Scan for the cell matching the given text and deliver its (X, Y) coordinate at center. 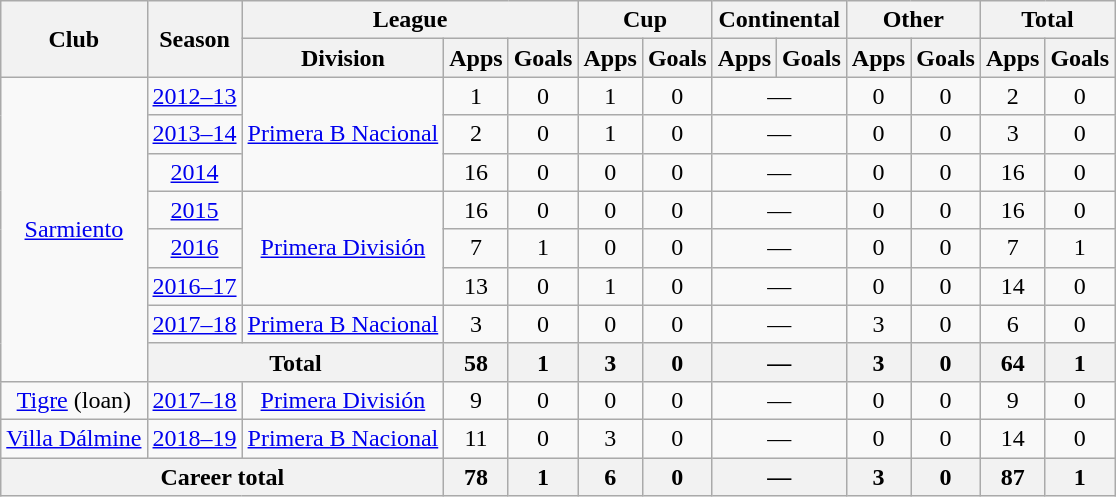
Tigre (loan) (74, 400)
League (410, 20)
78 (476, 477)
2012–13 (194, 96)
Season (194, 39)
2016–17 (194, 286)
2015 (194, 210)
87 (1012, 477)
58 (476, 362)
2016 (194, 248)
Division (343, 58)
Other (913, 20)
2013–14 (194, 134)
Villa Dálmine (74, 438)
Career total (222, 477)
Club (74, 39)
Continental (779, 20)
2018–19 (194, 438)
Cup (645, 20)
64 (1012, 362)
13 (476, 286)
Sarmiento (74, 229)
11 (476, 438)
2014 (194, 172)
